Provide the [X, Y] coordinate of the cell's center where the given text is located.  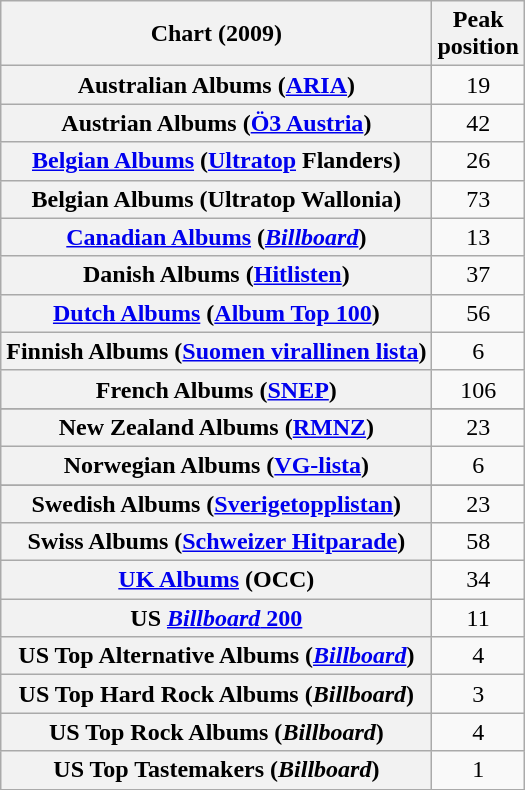
42 [478, 123]
Chart (2009) [216, 34]
US Top Tastemakers (Billboard) [216, 770]
Norwegian Albums (VG-lista) [216, 465]
58 [478, 542]
Peakposition [478, 34]
73 [478, 199]
Australian Albums (ARIA) [216, 85]
Belgian Albums (Ultratop Flanders) [216, 161]
Swiss Albums (Schweizer Hitparade) [216, 542]
34 [478, 580]
3 [478, 694]
Dutch Albums (Album Top 100) [216, 313]
56 [478, 313]
UK Albums (OCC) [216, 580]
US Top Hard Rock Albums (Billboard) [216, 694]
Swedish Albums (Sverigetopplistan) [216, 503]
26 [478, 161]
US Billboard 200 [216, 618]
Danish Albums (Hitlisten) [216, 275]
Belgian Albums (Ultratop Wallonia) [216, 199]
US Top Alternative Albums (Billboard) [216, 656]
13 [478, 237]
Austrian Albums (Ö3 Austria) [216, 123]
19 [478, 85]
French Albums (SNEP) [216, 389]
37 [478, 275]
New Zealand Albums (RMNZ) [216, 427]
Finnish Albums (Suomen virallinen lista) [216, 351]
Canadian Albums (Billboard) [216, 237]
106 [478, 389]
11 [478, 618]
US Top Rock Albums (Billboard) [216, 732]
1 [478, 770]
